Capture the cell that displays the provided text and extract its [x, y] central coordinate. 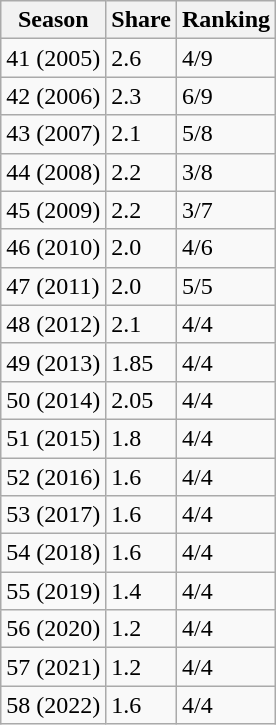
4/9 [226, 58]
49 (2013) [54, 362]
1.85 [142, 362]
4/6 [226, 248]
Season [54, 20]
47 (2011) [54, 286]
Share [142, 20]
58 (2022) [54, 705]
3/7 [226, 210]
1.8 [142, 438]
5/5 [226, 286]
55 (2019) [54, 591]
51 (2015) [54, 438]
50 (2014) [54, 400]
41 (2005) [54, 58]
3/8 [226, 172]
5/8 [226, 134]
1.4 [142, 591]
2.3 [142, 96]
48 (2012) [54, 324]
52 (2016) [54, 477]
44 (2008) [54, 172]
56 (2020) [54, 629]
43 (2007) [54, 134]
45 (2009) [54, 210]
57 (2021) [54, 667]
54 (2018) [54, 553]
46 (2010) [54, 248]
42 (2006) [54, 96]
6/9 [226, 96]
Ranking [226, 20]
53 (2017) [54, 515]
2.05 [142, 400]
2.6 [142, 58]
